Find where the given text appears and provide that cell's center as [X, Y] coordinate. 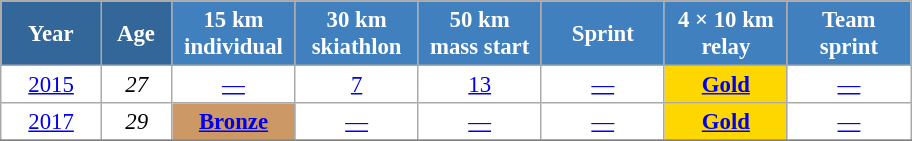
15 km individual [234, 34]
2017 [52, 122]
30 km skiathlon [356, 34]
4 × 10 km relay [726, 34]
Team sprint [848, 34]
27 [136, 85]
Year [52, 34]
13 [480, 85]
Bronze [234, 122]
Sprint [602, 34]
Age [136, 34]
7 [356, 85]
2015 [52, 85]
29 [136, 122]
50 km mass start [480, 34]
